Pinpoint the cell where the given text exists, returning its [X, Y] midpoint coordinate. 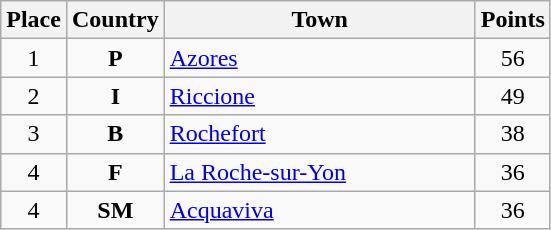
Azores [320, 58]
F [115, 172]
Points [512, 20]
Rochefort [320, 134]
P [115, 58]
38 [512, 134]
2 [34, 96]
Riccione [320, 96]
La Roche-sur-Yon [320, 172]
SM [115, 210]
Acquaviva [320, 210]
1 [34, 58]
Place [34, 20]
56 [512, 58]
Town [320, 20]
B [115, 134]
3 [34, 134]
Country [115, 20]
I [115, 96]
49 [512, 96]
